Locate the cell with the specified text and output its [X, Y] center coordinate. 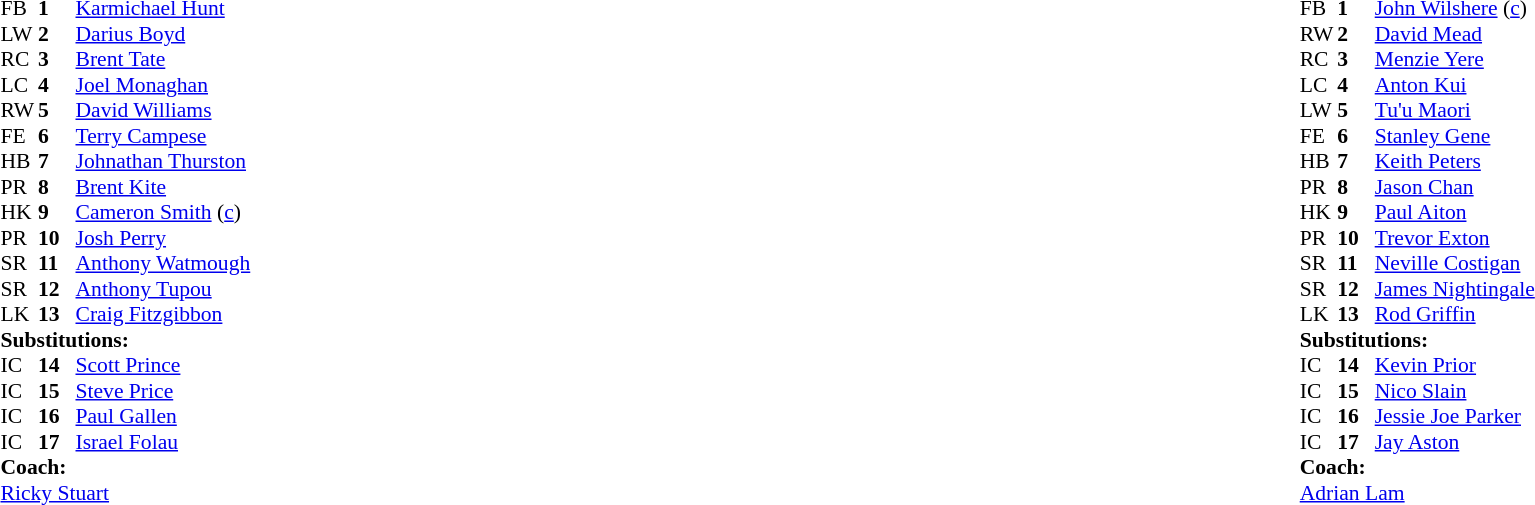
Kevin Prior [1455, 365]
David Williams [164, 111]
Johnathan Thurston [164, 161]
Nico Slain [1455, 391]
Brent Kite [164, 187]
Anton Kui [1455, 85]
Darius Boyd [164, 34]
Rod Griffin [1455, 315]
Anthony Watmough [164, 263]
Paul Aiton [1455, 213]
Josh Perry [164, 238]
Jason Chan [1455, 187]
Craig Fitzgibbon [164, 315]
Steve Price [164, 391]
Stanley Gene [1455, 136]
Trevor Exton [1455, 238]
Jessie Joe Parker [1455, 417]
Cameron Smith (c) [164, 213]
Scott Prince [164, 365]
Terry Campese [164, 136]
Joel Monaghan [164, 85]
David Mead [1455, 34]
James Nightingale [1455, 289]
Anthony Tupou [164, 289]
Jay Aston [1455, 442]
Tu'u Maori [1455, 111]
Brent Tate [164, 59]
Paul Gallen [164, 417]
Menzie Yere [1455, 59]
Israel Folau [164, 442]
Neville Costigan [1455, 263]
Keith Peters [1455, 161]
